Pinpoint the cell where the given text exists, returning its (x, y) midpoint coordinate. 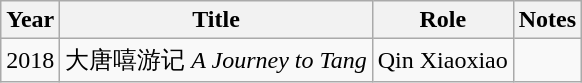
Title (216, 20)
2018 (30, 60)
大唐嘻游记 A Journey to Tang (216, 60)
Year (30, 20)
Role (442, 20)
Qin Xiaoxiao (442, 60)
Notes (547, 20)
